Extract the (X, Y) coordinate from the center of the cell holding the provided text.  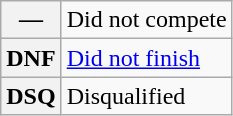
Did not compete (146, 20)
DSQ (31, 96)
Disqualified (146, 96)
DNF (31, 58)
Did not finish (146, 58)
— (31, 20)
